Detect which cell encompasses the target text, then output its [x, y] center coordinate. 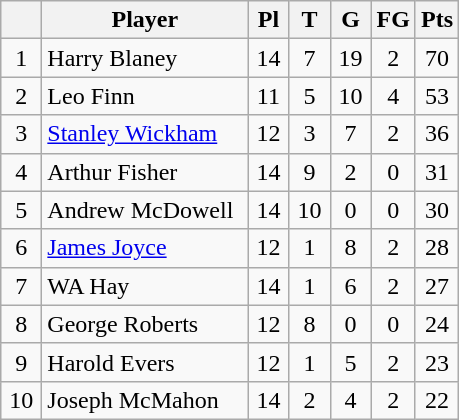
Harold Evers [145, 362]
T [310, 20]
Joseph McMahon [145, 400]
G [350, 20]
31 [436, 172]
19 [350, 58]
27 [436, 286]
FG [393, 20]
Pl [268, 20]
George Roberts [145, 324]
Player [145, 20]
11 [268, 96]
Leo Finn [145, 96]
Andrew McDowell [145, 210]
James Joyce [145, 248]
Stanley Wickham [145, 134]
24 [436, 324]
53 [436, 96]
Arthur Fisher [145, 172]
30 [436, 210]
36 [436, 134]
70 [436, 58]
28 [436, 248]
22 [436, 400]
WA Hay [145, 286]
Pts [436, 20]
Harry Blaney [145, 58]
23 [436, 362]
